For the text-containing cell, return its midpoint in (X, Y) coordinate format. 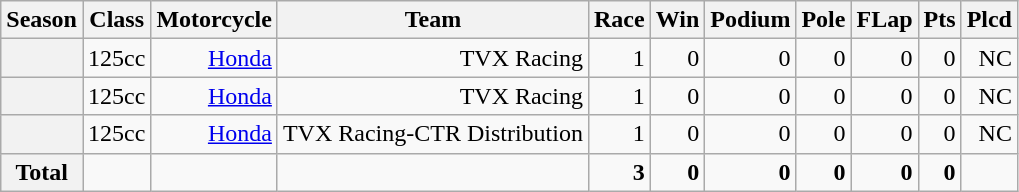
Podium (750, 20)
Pole (824, 20)
Pts (940, 20)
FLap (884, 20)
Motorcycle (214, 20)
TVX Racing-CTR Distribution (432, 134)
3 (619, 172)
Race (619, 20)
Class (116, 20)
Total (42, 172)
Team (432, 20)
Plcd (989, 20)
Win (678, 20)
Season (42, 20)
